Find where the given text appears and provide that cell's center as (X, Y) coordinate. 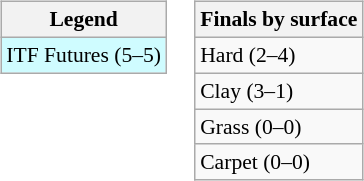
Hard (2–4) (278, 55)
Clay (3–1) (278, 91)
ITF Futures (5–5) (84, 55)
Carpet (0–0) (278, 162)
Legend (84, 20)
Grass (0–0) (278, 127)
Finals by surface (278, 20)
